Locate the cell with the specified text and output its (x, y) center coordinate. 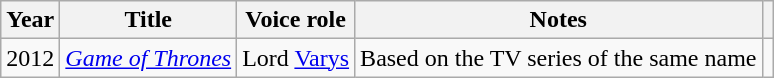
Year (30, 20)
Voice role (296, 20)
Lord Varys (296, 58)
Game of Thrones (148, 58)
Notes (558, 20)
2012 (30, 58)
Based on the TV series of the same name (558, 58)
Title (148, 20)
